Scan for the cell matching the given text and deliver its (x, y) coordinate at center. 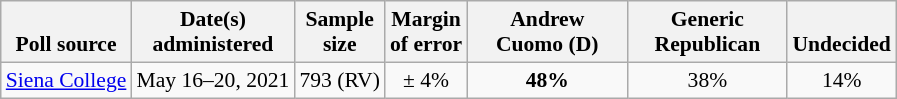
793 (RV) (340, 80)
Samplesize (340, 32)
Siena College (66, 80)
May 16–20, 2021 (212, 80)
Date(s)administered (212, 32)
AndrewCuomo (D) (547, 32)
14% (841, 80)
48% (547, 80)
± 4% (426, 80)
Poll source (66, 32)
GenericRepublican (707, 32)
38% (707, 80)
Marginof error (426, 32)
Undecided (841, 32)
